Search for the cell housing the specified text and yield its (X, Y) center coordinate. 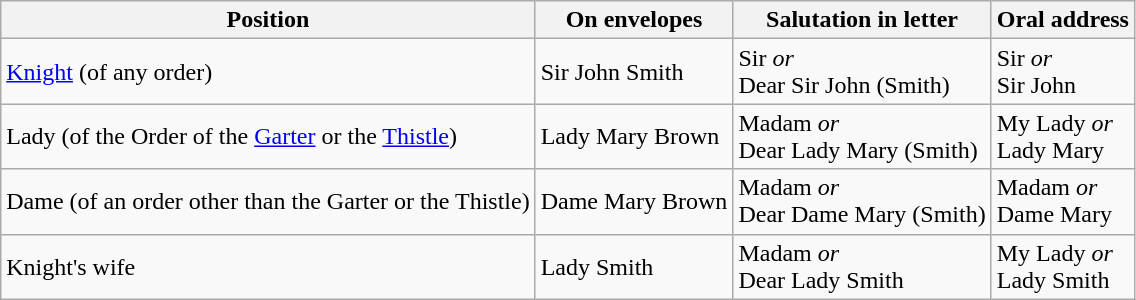
On envelopes (634, 20)
Dame Mary Brown (634, 202)
Sir John Smith (634, 72)
Oral address (1062, 20)
Madam orDear Dame Mary (Smith) (862, 202)
Dame (of an order other than the Garter or the Thistle) (268, 202)
My Lady orLady Mary (1062, 136)
Knight's wife (268, 266)
Madam orDame Mary (1062, 202)
Madam orDear Lady Smith (862, 266)
Sir orSir John (1062, 72)
Lady Smith (634, 266)
Lady (of the Order of the Garter or the Thistle) (268, 136)
My Lady orLady Smith (1062, 266)
Madam orDear Lady Mary (Smith) (862, 136)
Lady Mary Brown (634, 136)
Salutation in letter (862, 20)
Knight (of any order) (268, 72)
Sir orDear Sir John (Smith) (862, 72)
Position (268, 20)
